Locate the cell with the specified text and output its [x, y] center coordinate. 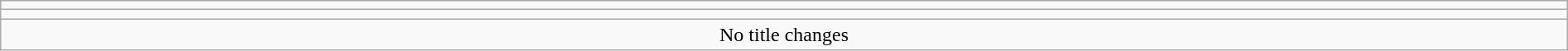
No title changes [784, 35]
